Scan for the cell matching the given text and deliver its (x, y) coordinate at center. 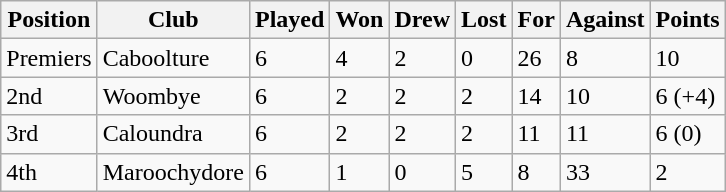
6 (0) (688, 134)
Club (173, 20)
Played (289, 20)
4th (49, 172)
26 (536, 58)
33 (605, 172)
5 (484, 172)
Maroochydore (173, 172)
For (536, 20)
Caloundra (173, 134)
Caboolture (173, 58)
3rd (49, 134)
Points (688, 20)
Won (360, 20)
4 (360, 58)
Premiers (49, 58)
Lost (484, 20)
6 (+4) (688, 96)
Drew (422, 20)
Position (49, 20)
Against (605, 20)
14 (536, 96)
Woombye (173, 96)
1 (360, 172)
2nd (49, 96)
